Locate the cell with the specified text and output its (x, y) center coordinate. 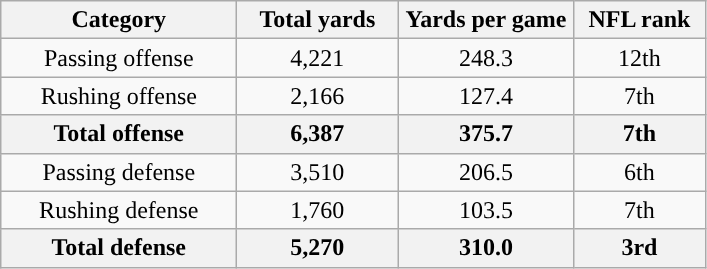
Category (119, 20)
NFL rank (640, 20)
6,387 (318, 134)
Total offense (119, 134)
2,166 (318, 96)
Rushing offense (119, 96)
4,221 (318, 58)
1,760 (318, 210)
3rd (640, 248)
310.0 (486, 248)
Rushing defense (119, 210)
Total defense (119, 248)
248.3 (486, 58)
5,270 (318, 248)
Passing offense (119, 58)
6th (640, 172)
Passing defense (119, 172)
127.4 (486, 96)
103.5 (486, 210)
3,510 (318, 172)
12th (640, 58)
Yards per game (486, 20)
Total yards (318, 20)
206.5 (486, 172)
375.7 (486, 134)
